Search for the cell housing the specified text and yield its (X, Y) center coordinate. 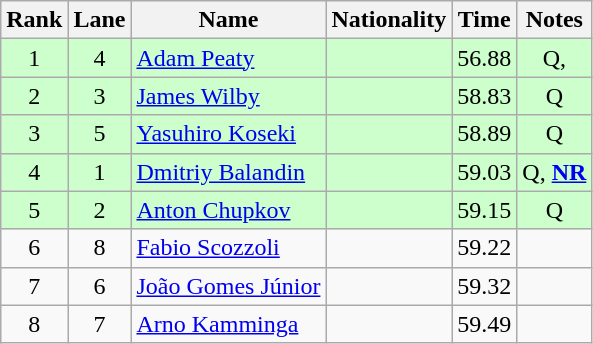
Q, NR (554, 172)
Nationality (389, 20)
Fabio Scozzoli (228, 248)
Name (228, 20)
Notes (554, 20)
Anton Chupkov (228, 210)
Yasuhiro Koseki (228, 134)
58.89 (484, 134)
João Gomes Júnior (228, 286)
59.15 (484, 210)
Time (484, 20)
Arno Kamminga (228, 324)
59.49 (484, 324)
59.03 (484, 172)
Dmitriy Balandin (228, 172)
59.22 (484, 248)
Rank (34, 20)
56.88 (484, 58)
Lane (100, 20)
58.83 (484, 96)
Q, (554, 58)
Adam Peaty (228, 58)
James Wilby (228, 96)
59.32 (484, 286)
